Search for the cell housing the specified text and yield its [x, y] center coordinate. 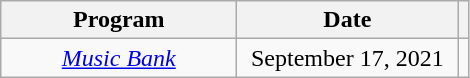
Date [348, 20]
Program [119, 20]
Music Bank [119, 58]
September 17, 2021 [348, 58]
